Capture the cell that displays the provided text and extract its [x, y] central coordinate. 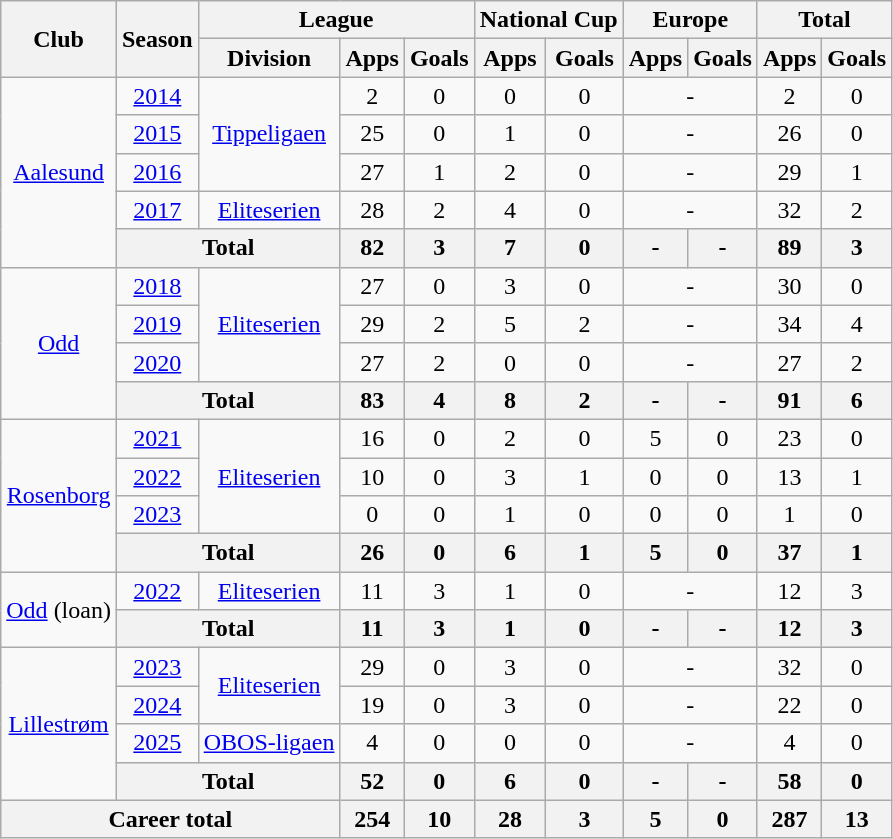
Tippeligaen [269, 134]
22 [789, 705]
2016 [157, 172]
25 [372, 134]
Career total [170, 819]
30 [789, 286]
82 [372, 248]
83 [372, 400]
Lillestrøm [59, 724]
37 [789, 553]
Division [269, 58]
287 [789, 819]
2018 [157, 286]
19 [372, 705]
Rosenborg [59, 495]
58 [789, 781]
2014 [157, 96]
2015 [157, 134]
91 [789, 400]
2021 [157, 438]
Club [59, 39]
8 [510, 400]
Aalesund [59, 172]
2024 [157, 705]
254 [372, 819]
2025 [157, 743]
2017 [157, 210]
52 [372, 781]
National Cup [548, 20]
Odd [59, 343]
7 [510, 248]
89 [789, 248]
2019 [157, 324]
16 [372, 438]
Odd (loan) [59, 610]
Season [157, 39]
23 [789, 438]
34 [789, 324]
Europe [690, 20]
2020 [157, 362]
League [336, 20]
OBOS-ligaen [269, 743]
